From the cell containing the given text, extract its center point as [X, Y] coordinate. 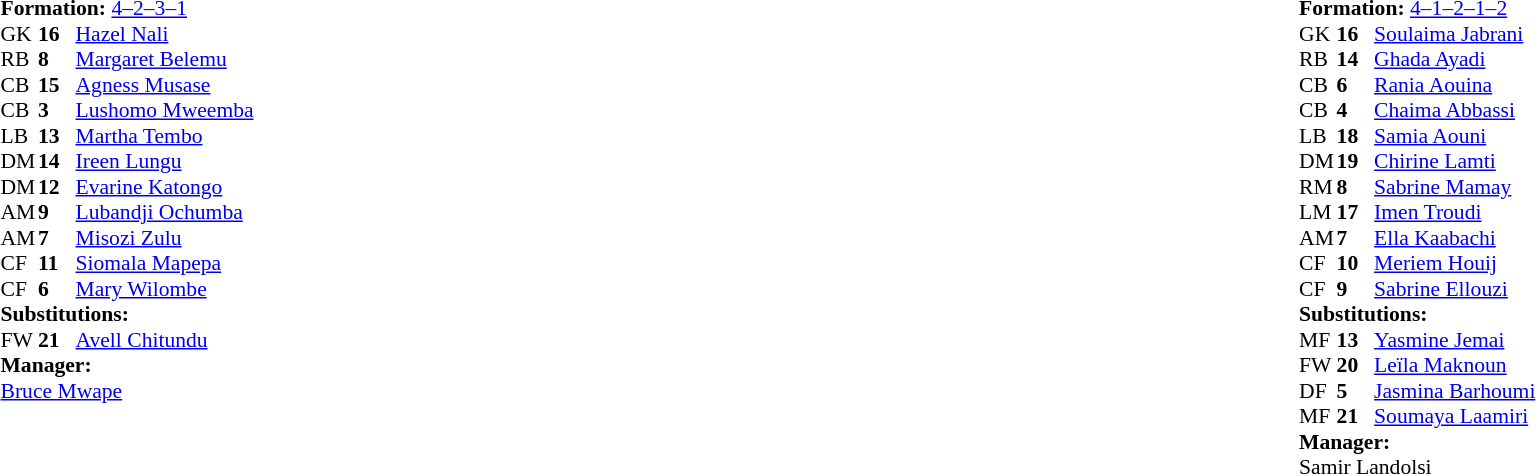
3 [57, 111]
Mary Wilombe [165, 289]
4 [1356, 111]
LM [1318, 213]
DF [1318, 391]
Avell Chitundu [165, 340]
Evarine Katongo [165, 187]
18 [1356, 136]
Chaima Abbassi [1454, 111]
Agness Musase [165, 85]
Imen Troudi [1454, 213]
Ella Kaabachi [1454, 238]
Hazel Nali [165, 34]
Soulaima Jabrani [1454, 34]
Yasmine Jemai [1454, 340]
Soumaya Laamiri [1454, 417]
Jasmina Barhoumi [1454, 391]
5 [1356, 391]
Chirine Lamti [1454, 161]
Margaret Belemu [165, 59]
20 [1356, 365]
Meriem Houij [1454, 263]
10 [1356, 263]
Bruce Mwape [126, 391]
RM [1318, 187]
19 [1356, 161]
Martha Tembo [165, 136]
12 [57, 187]
Lubandji Ochumba [165, 213]
Ireen Lungu [165, 161]
Rania Aouina [1454, 85]
Lushomo Mweemba [165, 111]
Sabrine Ellouzi [1454, 289]
Sabrine Mamay [1454, 187]
Samia Aouni [1454, 136]
Siomala Mapepa [165, 263]
15 [57, 85]
11 [57, 263]
Misozi Zulu [165, 238]
Leïla Maknoun [1454, 365]
17 [1356, 213]
Ghada Ayadi [1454, 59]
